Pinpoint the cell where the given text exists, returning its (X, Y) midpoint coordinate. 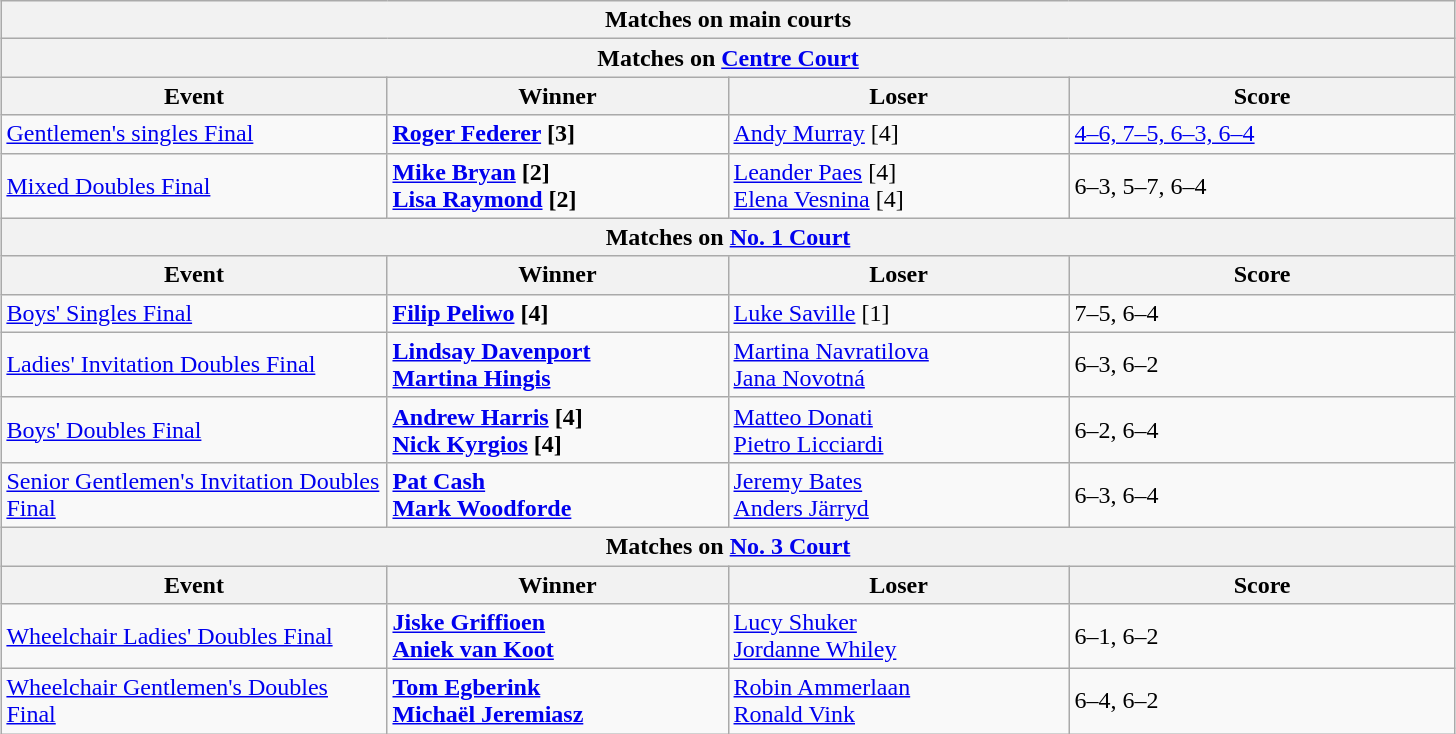
Boys' Singles Final (194, 313)
Jiske Griffioen Aniek van Koot (558, 636)
Leander Paes [4] Elena Vesnina [4] (898, 186)
Wheelchair Gentlemen's Doubles Final (194, 702)
Martina Navratilova Jana Novotná (898, 364)
Wheelchair Ladies' Doubles Final (194, 636)
Matches on No. 3 Court (728, 546)
Andy Murray [4] (898, 134)
Mixed Doubles Final (194, 186)
Senior Gentlemen's Invitation Doubles Final (194, 494)
Matteo Donati Pietro Licciardi (898, 430)
Jeremy Bates Anders Järryd (898, 494)
Luke Saville [1] (898, 313)
Matches on Centre Court (728, 58)
6–3, 5–7, 6–4 (1262, 186)
Tom Egberink Michaël Jeremiasz (558, 702)
Andrew Harris [4] Nick Kyrgios [4] (558, 430)
Matches on No. 1 Court (728, 237)
6–3, 6–2 (1262, 364)
Pat Cash Mark Woodforde (558, 494)
Lucy Shuker Jordanne Whiley (898, 636)
Mike Bryan [2] Lisa Raymond [2] (558, 186)
6–4, 6–2 (1262, 702)
6–3, 6–4 (1262, 494)
6–1, 6–2 (1262, 636)
6–2, 6–4 (1262, 430)
Boys' Doubles Final (194, 430)
Robin Ammerlaan Ronald Vink (898, 702)
Filip Peliwo [4] (558, 313)
Matches on main courts (728, 20)
Ladies' Invitation Doubles Final (194, 364)
7–5, 6–4 (1262, 313)
Roger Federer [3] (558, 134)
4–6, 7–5, 6–3, 6–4 (1262, 134)
Lindsay Davenport Martina Hingis (558, 364)
Gentlemen's singles Final (194, 134)
